Extract the (x, y) coordinate from the center of the cell holding the provided text.  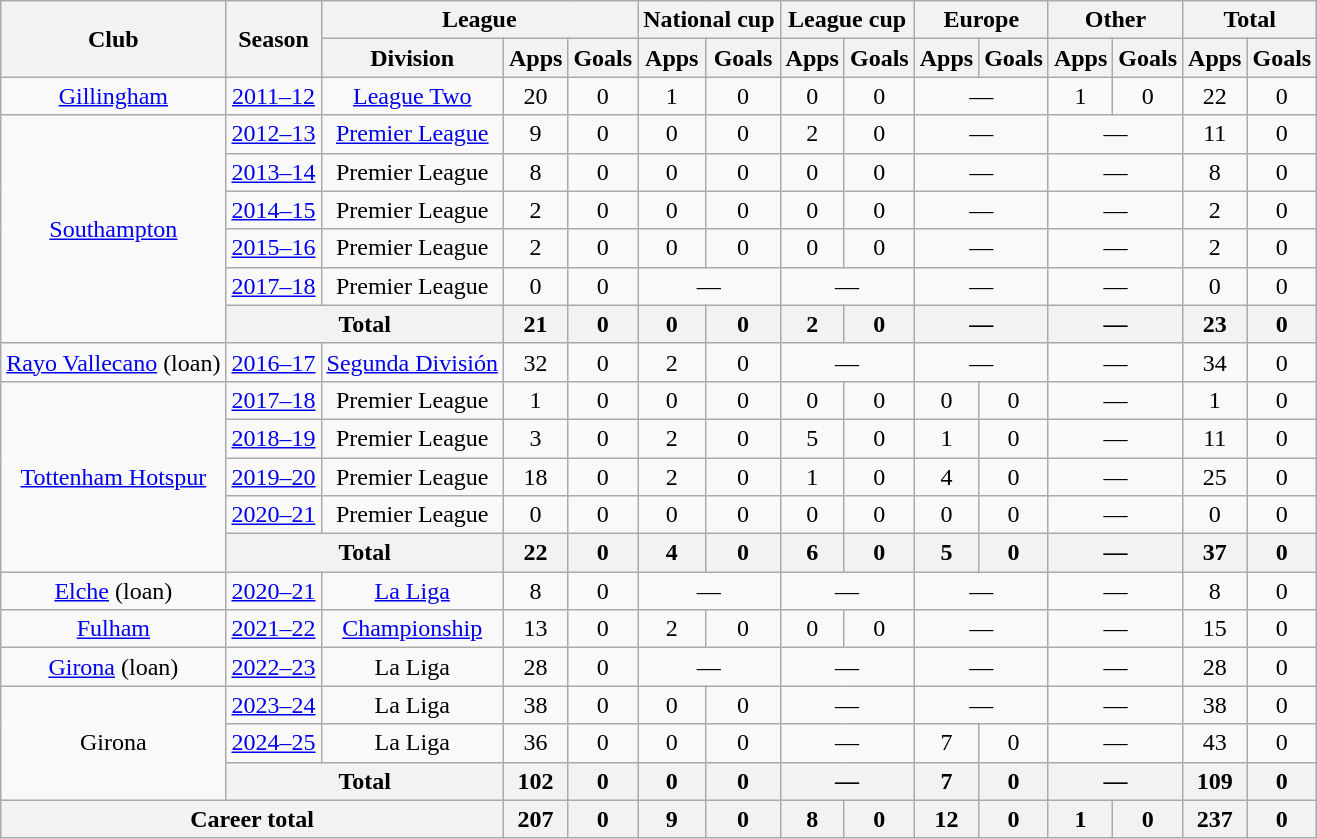
2012–13 (274, 134)
Gillingham (114, 96)
18 (535, 477)
21 (535, 324)
102 (535, 781)
2023–24 (274, 705)
2016–17 (274, 362)
Europe (981, 20)
2021–22 (274, 629)
32 (535, 362)
League Two (412, 96)
15 (1215, 629)
Elche (loan) (114, 591)
2024–25 (274, 743)
Other (1115, 20)
Season (274, 39)
3 (535, 438)
2015–16 (274, 248)
2011–12 (274, 96)
207 (535, 819)
109 (1215, 781)
237 (1215, 819)
25 (1215, 477)
13 (535, 629)
Girona (loan) (114, 667)
Club (114, 39)
Career total (252, 819)
2022–23 (274, 667)
National cup (709, 20)
Division (412, 58)
34 (1215, 362)
Girona (114, 743)
23 (1215, 324)
2018–19 (274, 438)
Rayo Vallecano (loan) (114, 362)
Segunda División (412, 362)
League (480, 20)
6 (812, 553)
43 (1215, 743)
Championship (412, 629)
2019–20 (274, 477)
Fulham (114, 629)
20 (535, 96)
12 (946, 819)
League cup (847, 20)
Tottenham Hotspur (114, 476)
37 (1215, 553)
2013–14 (274, 172)
Southampton (114, 229)
2014–15 (274, 210)
36 (535, 743)
